Capture the cell that displays the provided text and extract its [x, y] central coordinate. 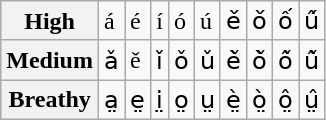
ǐ [160, 60]
ó [181, 21]
ṳ [207, 100]
ò̤ [260, 100]
ǒ [181, 60]
Breathy [50, 100]
û́ [312, 21]
è̌ [233, 60]
ò́ [260, 21]
High [50, 21]
Medium [50, 60]
a̤ [111, 100]
ǎ [111, 60]
i̤ [160, 100]
ò̌ [260, 60]
è̤ [233, 100]
ě [138, 60]
í [160, 21]
ô̌ [286, 60]
û̌ [312, 60]
o̤ [181, 100]
ố [286, 21]
ô̤ [286, 100]
è́ [233, 21]
ú [207, 21]
ṳ̂ [312, 100]
á [111, 21]
é [138, 21]
ǔ [207, 60]
e̤ [138, 100]
